Search for the cell housing the specified text and yield its (X, Y) center coordinate. 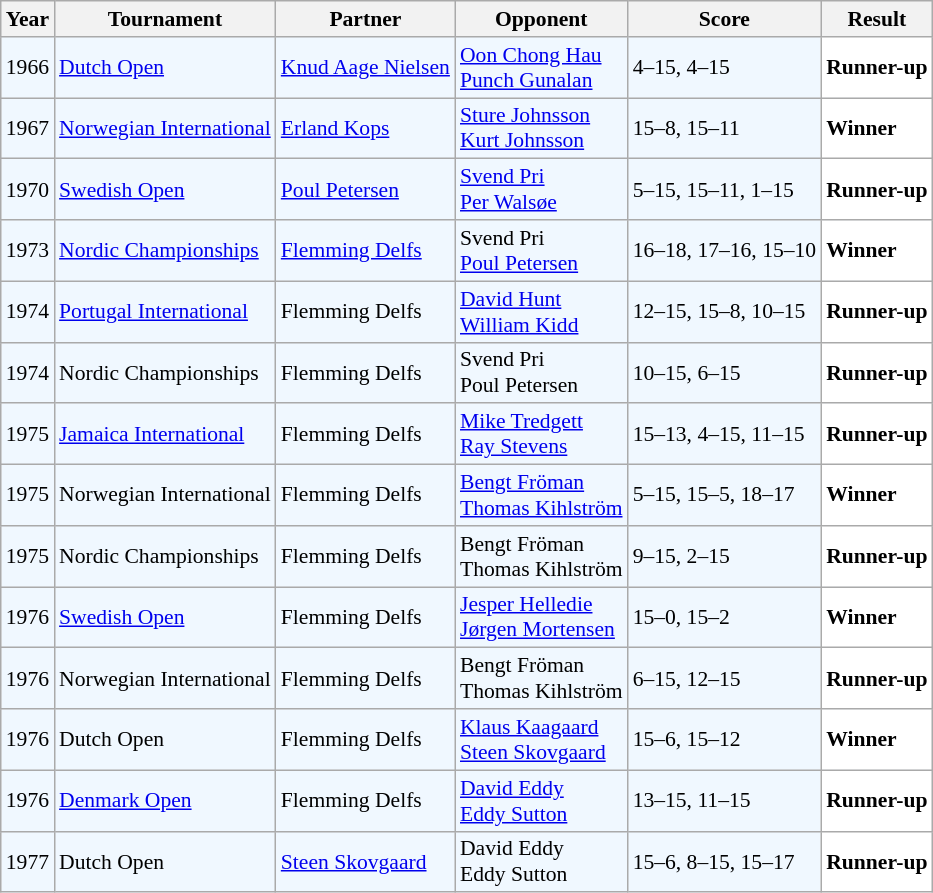
David Hunt William Kidd (542, 312)
1970 (28, 190)
12–15, 15–8, 10–15 (725, 312)
Score (725, 19)
Opponent (542, 19)
Partner (366, 19)
Steen Skovgaard (366, 862)
6–15, 12–15 (725, 678)
5–15, 15–11, 1–15 (725, 190)
1967 (28, 128)
Sture Johnsson Kurt Johnsson (542, 128)
Portugal International (165, 312)
4–15, 4–15 (725, 68)
Year (28, 19)
Erland Kops (366, 128)
1977 (28, 862)
15–6, 15–12 (725, 740)
15–8, 15–11 (725, 128)
Klaus Kaagaard Steen Skovgaard (542, 740)
1973 (28, 250)
Mike Tredgett Ray Stevens (542, 434)
15–6, 8–15, 15–17 (725, 862)
16–18, 17–16, 15–10 (725, 250)
13–15, 11–15 (725, 800)
Jamaica International (165, 434)
Jesper Helledie Jørgen Mortensen (542, 618)
5–15, 15–5, 18–17 (725, 496)
15–0, 15–2 (725, 618)
Knud Aage Nielsen (366, 68)
Tournament (165, 19)
10–15, 6–15 (725, 372)
Poul Petersen (366, 190)
Result (876, 19)
Oon Chong Hau Punch Gunalan (542, 68)
1966 (28, 68)
15–13, 4–15, 11–15 (725, 434)
Svend Pri Per Walsøe (542, 190)
Denmark Open (165, 800)
9–15, 2–15 (725, 556)
